From the cell containing the given text, extract its center point as [x, y] coordinate. 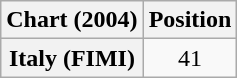
Italy (FIMI) [72, 58]
41 [190, 58]
Position [190, 20]
Chart (2004) [72, 20]
